Locate the cell with the specified text and output its (x, y) center coordinate. 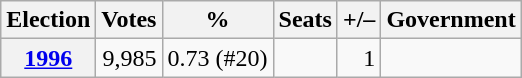
9,985 (129, 58)
1996 (48, 58)
Government (451, 20)
Election (48, 20)
Votes (129, 20)
0.73 (#20) (218, 58)
% (218, 20)
Seats (305, 20)
1 (358, 58)
+/– (358, 20)
